Scan for the cell matching the given text and deliver its [x, y] coordinate at center. 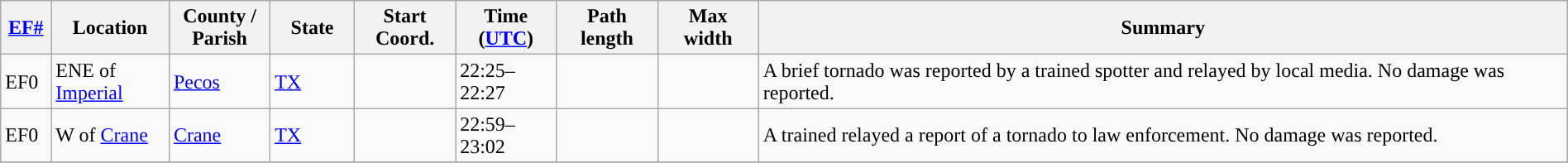
A brief tornado was reported by a trained spotter and relayed by local media. No damage was reported. [1163, 81]
State [313, 28]
Location [111, 28]
Path length [607, 28]
Pecos [219, 81]
Start Coord. [404, 28]
A trained relayed a report of a tornado to law enforcement. No damage was reported. [1163, 136]
Max width [708, 28]
Summary [1163, 28]
EF# [26, 28]
Crane [219, 136]
ENE of Imperial [111, 81]
W of Crane [111, 136]
22:25–22:27 [506, 81]
Time (UTC) [506, 28]
County / Parish [219, 28]
22:59–23:02 [506, 136]
